Provide the [x, y] coordinate of the cell's center where the given text is located.  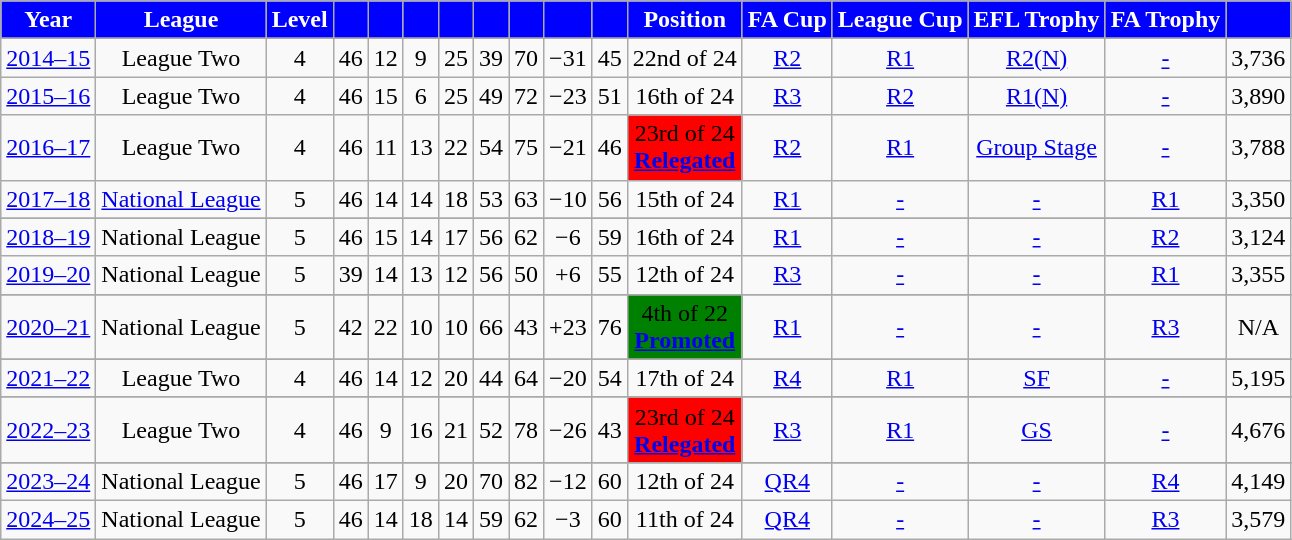
4th of 22Promoted [684, 326]
2015–16 [48, 96]
49 [490, 96]
17th of 24 [684, 378]
3,579 [1258, 519]
4,676 [1258, 430]
82 [526, 481]
21 [456, 430]
GS [1036, 430]
EFL Trophy [1036, 20]
44 [490, 378]
3,890 [1258, 96]
2019–20 [48, 275]
−20 [568, 378]
2020–21 [48, 326]
4,149 [1258, 481]
11 [386, 148]
+23 [568, 326]
N/A [1258, 326]
3,350 [1258, 199]
−31 [568, 58]
R1(N) [1036, 96]
63 [526, 199]
League Cup [900, 20]
+6 [568, 275]
3,788 [1258, 148]
−6 [568, 237]
53 [490, 199]
45 [610, 58]
76 [610, 326]
75 [526, 148]
2021–22 [48, 378]
16 [420, 430]
−26 [568, 430]
FA Cup [787, 20]
5,195 [1258, 378]
−21 [568, 148]
64 [526, 378]
Position [684, 20]
R2(N) [1036, 58]
55 [610, 275]
42 [350, 326]
−3 [568, 519]
22nd of 24 [684, 58]
Level [300, 20]
6 [420, 96]
FA Trophy [1166, 20]
Group Stage [1036, 148]
50 [526, 275]
3,124 [1258, 237]
2023–24 [48, 481]
−12 [568, 481]
3,355 [1258, 275]
SF [1036, 378]
2017–18 [48, 199]
78 [526, 430]
2016–17 [48, 148]
Year [48, 20]
52 [490, 430]
72 [526, 96]
11th of 24 [684, 519]
66 [490, 326]
2024–25 [48, 519]
2018–19 [48, 237]
−23 [568, 96]
2014–15 [48, 58]
−10 [568, 199]
51 [610, 96]
3,736 [1258, 58]
15th of 24 [684, 199]
League [181, 20]
2022–23 [48, 430]
